Locate the cell with the specified text and output its (X, Y) center coordinate. 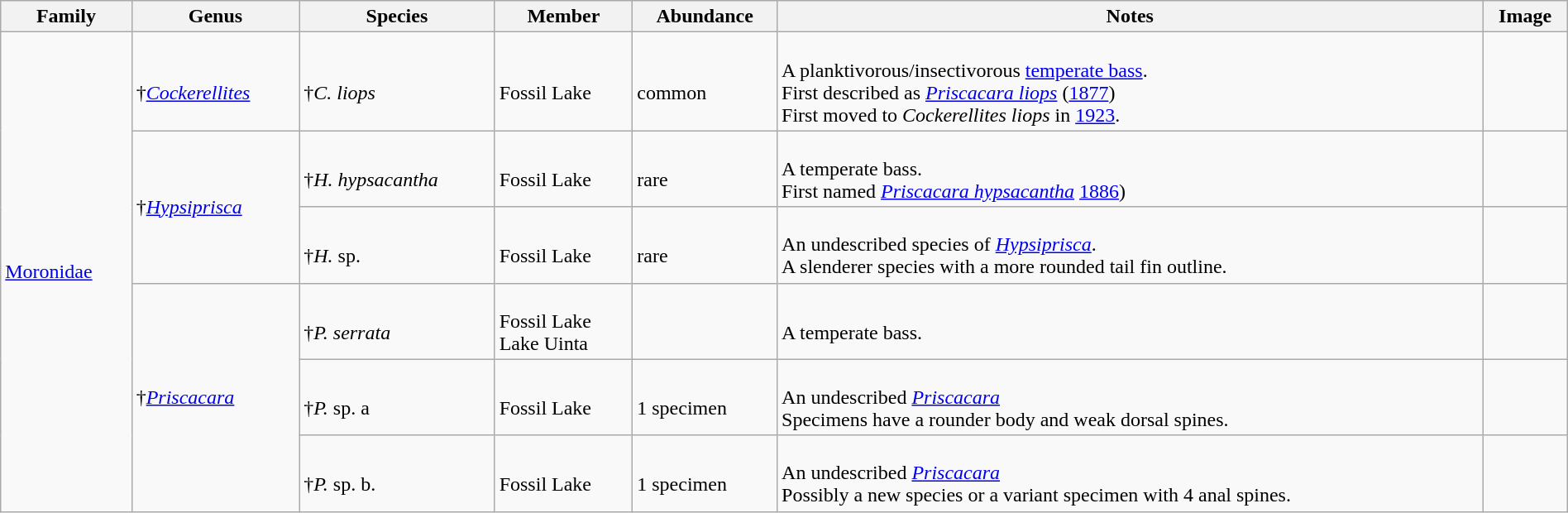
†P. sp. b. (397, 473)
A planktivorous/insectivorous temperate bass.First described as Priscacara liops (1877)First moved to Cockerellites liops in 1923. (1130, 81)
Image (1525, 17)
†Hypsiprisca (215, 207)
†Priscacara (215, 397)
A temperate bass. (1130, 321)
†Cockerellites (215, 81)
†H. sp. (397, 245)
An undescribed species of Hypsiprisca. A slenderer species with a more rounded tail fin outline. (1130, 245)
Abundance (705, 17)
Moronidae (66, 271)
common (705, 81)
†P. serrata (397, 321)
†P. sp. a (397, 397)
Family (66, 17)
†C. liops (397, 81)
Fossil Lake Lake Uinta (564, 321)
Member (564, 17)
A temperate bass.First named Priscacara hypsacantha 1886) (1130, 169)
Genus (215, 17)
Species (397, 17)
An undescribed Priscacara Possibly a new species or a variant specimen with 4 anal spines. (1130, 473)
Notes (1130, 17)
An undescribed Priscacara Specimens have a rounder body and weak dorsal spines. (1130, 397)
†H. hypsacantha (397, 169)
